Determine the (x, y) coordinate at the center of the cell enclosing the given text.  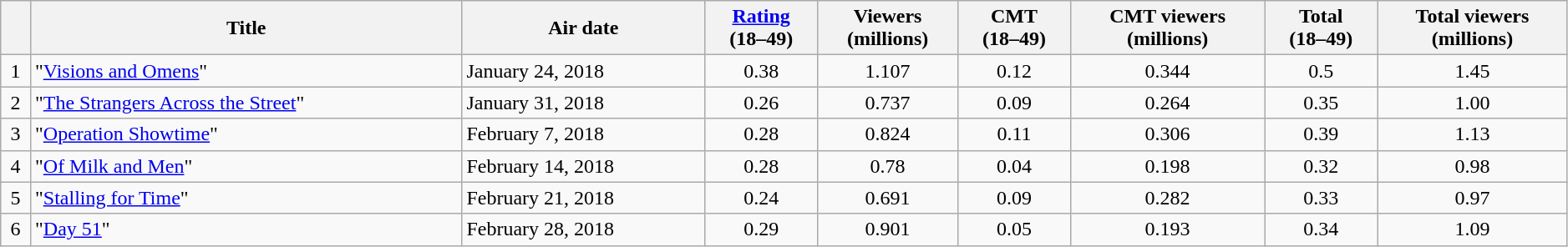
0.5 (1322, 71)
"Operation Showtime" (246, 134)
0.12 (1014, 71)
2 (16, 103)
0.33 (1322, 198)
Total viewers(millions) (1473, 28)
0.39 (1322, 134)
February 14, 2018 (583, 166)
0.198 (1167, 166)
Total(18–49) (1322, 28)
0.264 (1167, 103)
"The Strangers Across the Street" (246, 103)
Air date (583, 28)
0.35 (1322, 103)
5 (16, 198)
4 (16, 166)
"Stalling for Time" (246, 198)
0.193 (1167, 229)
0.98 (1473, 166)
0.691 (888, 198)
0.05 (1014, 229)
"Visions and Omens" (246, 71)
February 7, 2018 (583, 134)
0.97 (1473, 198)
0.344 (1167, 71)
0.32 (1322, 166)
February 28, 2018 (583, 229)
0.24 (762, 198)
CMT viewers(millions) (1167, 28)
January 24, 2018 (583, 71)
0.11 (1014, 134)
1.00 (1473, 103)
Rating(18–49) (762, 28)
0.38 (762, 71)
0.26 (762, 103)
1.13 (1473, 134)
1.09 (1473, 229)
0.34 (1322, 229)
"Of Milk and Men" (246, 166)
1.107 (888, 71)
Viewers(millions) (888, 28)
0.901 (888, 229)
"Day 51" (246, 229)
CMT(18–49) (1014, 28)
0.29 (762, 229)
1 (16, 71)
0.282 (1167, 198)
0.04 (1014, 166)
6 (16, 229)
0.737 (888, 103)
0.824 (888, 134)
February 21, 2018 (583, 198)
1.45 (1473, 71)
3 (16, 134)
Title (246, 28)
0.306 (1167, 134)
January 31, 2018 (583, 103)
0.78 (888, 166)
